Determine the [x, y] coordinate at the center of the cell enclosing the given text.  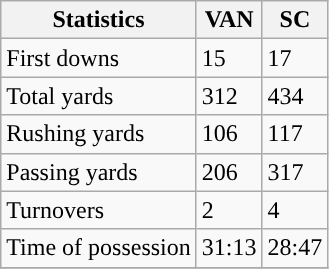
Passing yards [99, 172]
106 [229, 134]
31:13 [229, 248]
317 [295, 172]
4 [295, 210]
434 [295, 96]
17 [295, 58]
SC [295, 20]
312 [229, 96]
VAN [229, 20]
Total yards [99, 96]
Statistics [99, 20]
Rushing yards [99, 134]
Turnovers [99, 210]
206 [229, 172]
117 [295, 134]
First downs [99, 58]
15 [229, 58]
2 [229, 210]
28:47 [295, 248]
Time of possession [99, 248]
